Return [X, Y] of the center of cell containing provided text 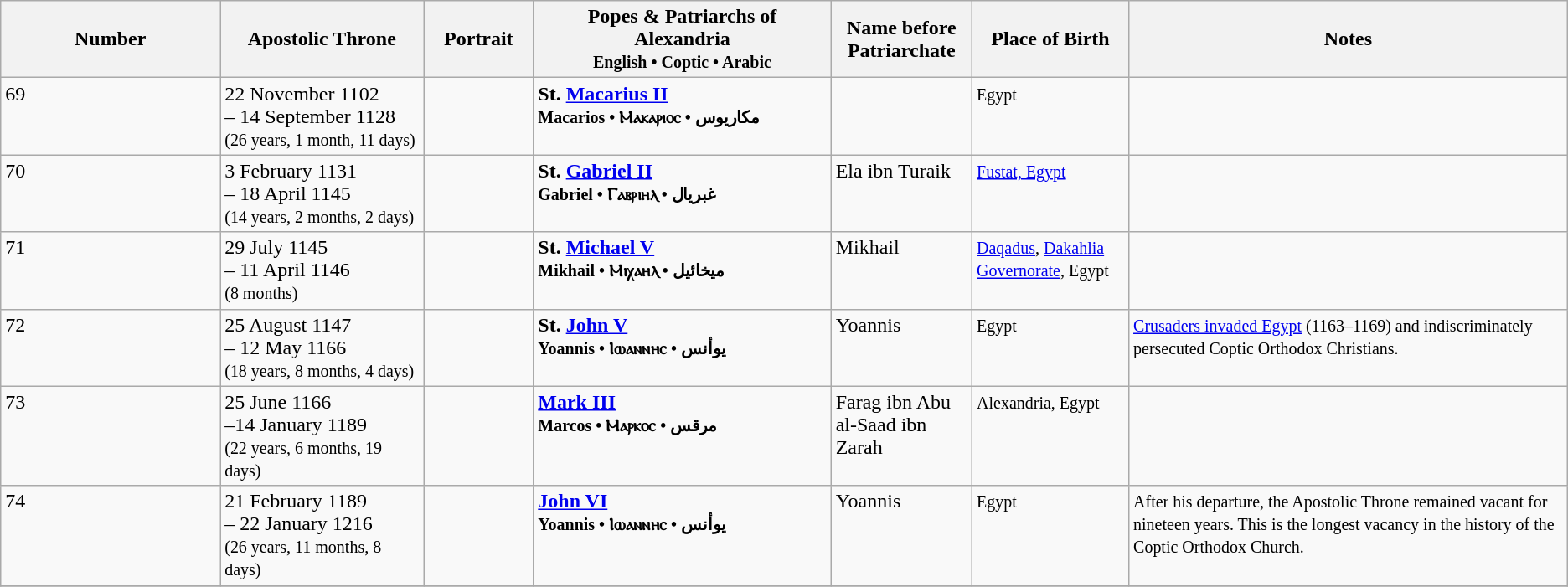
74 [111, 536]
Daqadus, Dakahlia Governorate, Egypt [1050, 270]
St. Macarius IIMacarios • Ⲙⲁⲕⲁⲣⲓⲟⲥ • مكاريوس [682, 116]
29 July 1145– 11 April 1146(8 months) [322, 270]
Notes [1349, 39]
22 November 1102– 14 September 1128(26 years, 1 month, 11 days) [322, 116]
69 [111, 116]
Number [111, 39]
73 [111, 435]
John VIYoannis • Ⲓⲱⲁⲛⲛⲏⲥ • يوأنس [682, 536]
71 [111, 270]
Name before Patriarchate [901, 39]
St. Gabriel IIGabriel • Ⲅⲁⲃⲣⲓⲏⲗ • غبريال [682, 193]
Mikhail [901, 270]
Apostolic Throne [322, 39]
St. Michael VMikhail • Ⲙⲓχⲁⲏⲗ • ميخائيل [682, 270]
Farag ibn Abu al-Saad ibn Zarah [901, 435]
70 [111, 193]
Place of Birth [1050, 39]
Portrait [479, 39]
Ela ibn Turaik [901, 193]
72 [111, 348]
St. John VYoannis • Ⲓⲱⲁⲛⲛⲏⲥ • يوأنس [682, 348]
Alexandria, Egypt [1050, 435]
25 June 1166–14 January 1189(22 years, 6 months, 19 days) [322, 435]
Popes & Patriarchs of AlexandriaEnglish • Coptic • Arabic [682, 39]
Mark IIIMarcos • Ⲙⲁⲣⲕⲟⲥ • مرقس [682, 435]
Crusaders invaded Egypt (1163–1169) and indiscriminately persecuted Coptic Orthodox Christians. [1349, 348]
21 February 1189– 22 January 1216(26 years, 11 months, 8 days) [322, 536]
Fustat, Egypt [1050, 193]
25 August 1147– 12 May 1166(18 years, 8 months, 4 days) [322, 348]
3 February 1131– 18 April 1145(14 years, 2 months, 2 days) [322, 193]
